Capture the cell that displays the provided text and extract its (x, y) central coordinate. 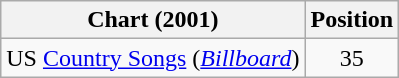
Position (352, 20)
US Country Songs (Billboard) (153, 58)
Chart (2001) (153, 20)
35 (352, 58)
